Find where the given text appears and provide that cell's center as [x, y] coordinate. 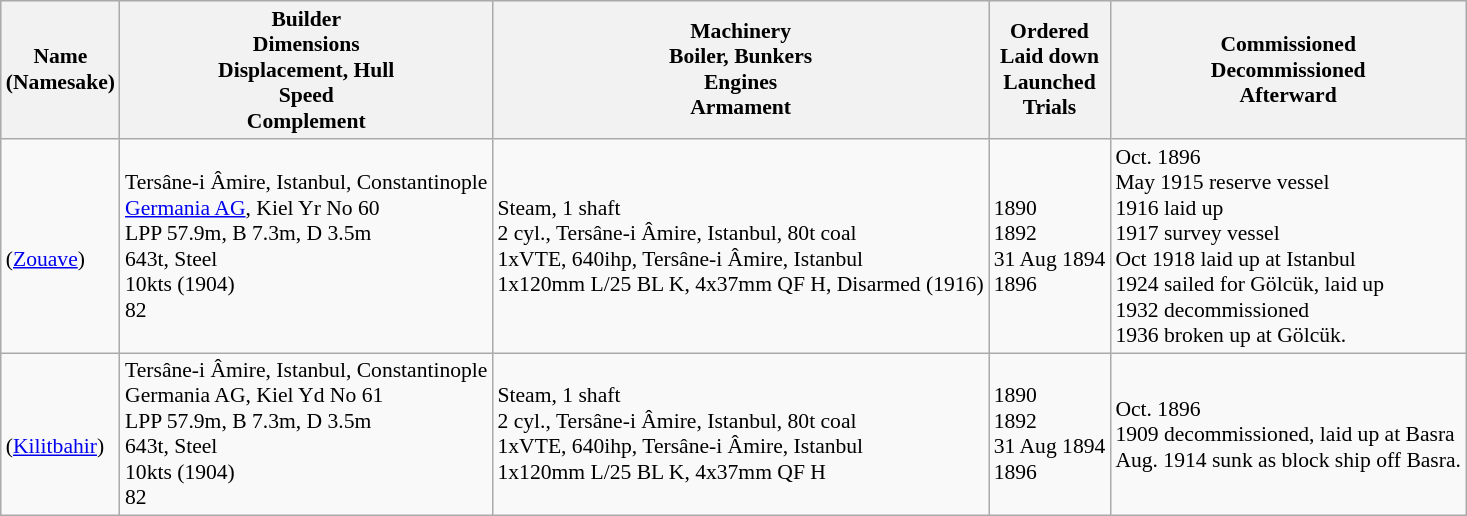
Steam, 1 shaft2 cyl., Tersâne-i Âmire, Istanbul, 80t coal1xVTE, 640ihp, Tersâne-i Âmire, Istanbul1x120mm L/25 BL K, 4x37mm QF H, Disarmed (1916) [740, 246]
MachineryBoiler, BunkersEnginesArmament [740, 70]
(Zouave) [60, 246]
(Kilitbahir) [60, 434]
Name(Namesake) [60, 70]
BuilderDimensionsDisplacement, HullSpeedComplement [306, 70]
Tersâne-i Âmire, Istanbul, Constantinople Germania AG, Kiel Yr No 60LPP 57.9m, B 7.3m, D 3.5m643t, Steel10kts (1904)82 [306, 246]
Steam, 1 shaft2 cyl., Tersâne-i Âmire, Istanbul, 80t coal1xVTE, 640ihp, Tersâne-i Âmire, Istanbul1x120mm L/25 BL K, 4x37mm QF H [740, 434]
OrderedLaid downLaunchedTrials [1050, 70]
Tersâne-i Âmire, Istanbul, Constantinople Germania AG, Kiel Yd No 61LPP 57.9m, B 7.3m, D 3.5m643t, Steel10kts (1904)82 [306, 434]
Oct. 18961909 decommissioned, laid up at BasraAug. 1914 sunk as block ship off Basra. [1288, 434]
CommissionedDecommissionedAfterward [1288, 70]
